Find where the given text appears and provide that cell's center as [X, Y] coordinate. 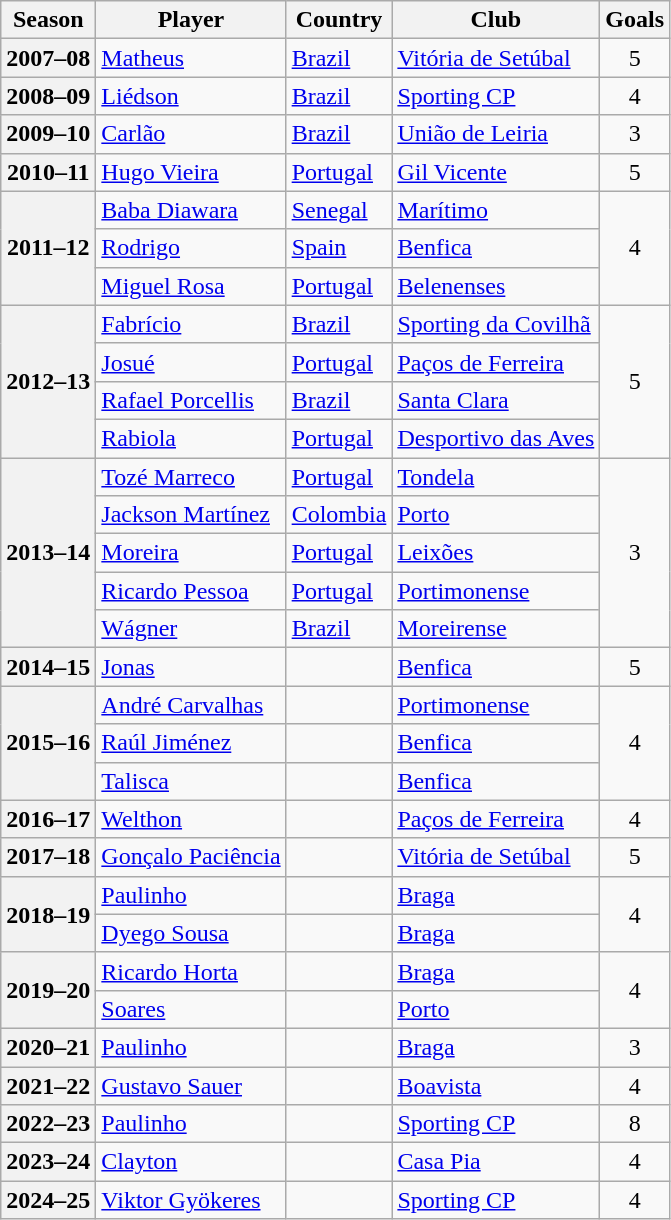
2024–25 [48, 1200]
Sporting da Covilhã [496, 324]
2011–12 [48, 248]
Miguel Rosa [191, 286]
Wágner [191, 629]
Country [339, 20]
2023–24 [48, 1162]
2019–20 [48, 990]
Rabiola [191, 438]
Player [191, 20]
2021–22 [48, 1085]
Jonas [191, 667]
2010–11 [48, 172]
Gonçalo Paciência [191, 857]
Senegal [339, 210]
2014–15 [48, 667]
2015–16 [48, 743]
Tozé Marreco [191, 477]
2013–14 [48, 553]
Talisca [191, 781]
Carlão [191, 134]
Moreira [191, 553]
Rodrigo [191, 248]
Matheus [191, 58]
Belenenses [496, 286]
2018–19 [48, 914]
2016–17 [48, 819]
União de Leiria [496, 134]
2020–21 [48, 1047]
Gustavo Sauer [191, 1085]
Raúl Jiménez [191, 743]
Liédson [191, 96]
2012–13 [48, 381]
Baba Diawara [191, 210]
Santa Clara [496, 400]
Desportivo das Aves [496, 438]
Viktor Gyökeres [191, 1200]
Tondela [496, 477]
8 [635, 1124]
Goals [635, 20]
Rafael Porcellis [191, 400]
Season [48, 20]
Marítimo [496, 210]
Fabrício [191, 324]
Ricardo Pessoa [191, 591]
2009–10 [48, 134]
2008–09 [48, 96]
Hugo Vieira [191, 172]
Boavista [496, 1085]
Moreirense [496, 629]
Club [496, 20]
Dyego Sousa [191, 933]
Welthon [191, 819]
Leixões [496, 553]
André Carvalhas [191, 705]
Josué [191, 362]
Clayton [191, 1162]
Spain [339, 248]
Jackson Martínez [191, 515]
Colombia [339, 515]
Casa Pia [496, 1162]
2022–23 [48, 1124]
2007–08 [48, 58]
Soares [191, 1009]
Gil Vicente [496, 172]
Ricardo Horta [191, 971]
2017–18 [48, 857]
